Identify which cell holds the provided text, then report its (x, y) central coordinate. 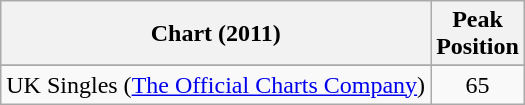
PeakPosition (478, 34)
Chart (2011) (216, 34)
UK Singles (The Official Charts Company) (216, 85)
65 (478, 85)
